Search for the cell housing the specified text and yield its (X, Y) center coordinate. 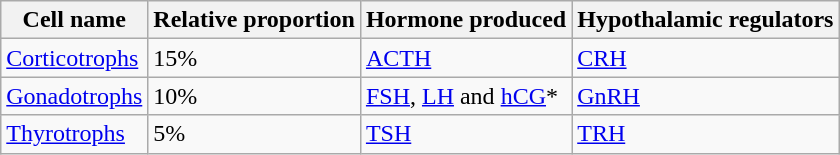
15% (254, 58)
Gonadotrophs (74, 96)
Relative proportion (254, 20)
Corticotrophs (74, 58)
Hypothalamic regulators (706, 20)
FSH, LH and hCG* (466, 96)
TRH (706, 134)
CRH (706, 58)
10% (254, 96)
TSH (466, 134)
Hormone produced (466, 20)
Thyrotrophs (74, 134)
ACTH (466, 58)
5% (254, 134)
GnRH (706, 96)
Cell name (74, 20)
